Provide the (X, Y) coordinate of the cell's center where the given text is located.  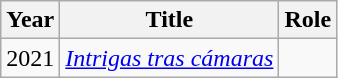
Year (30, 20)
Intrigas tras cámaras (170, 58)
Role (308, 20)
2021 (30, 58)
Title (170, 20)
